Search for the cell housing the specified text and yield its [X, Y] center coordinate. 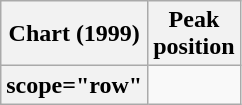
Peakposition [194, 34]
scope="row" [74, 85]
Chart (1999) [74, 34]
